Return the (x, y) coordinate for the center point of the cell that contains the specified text.  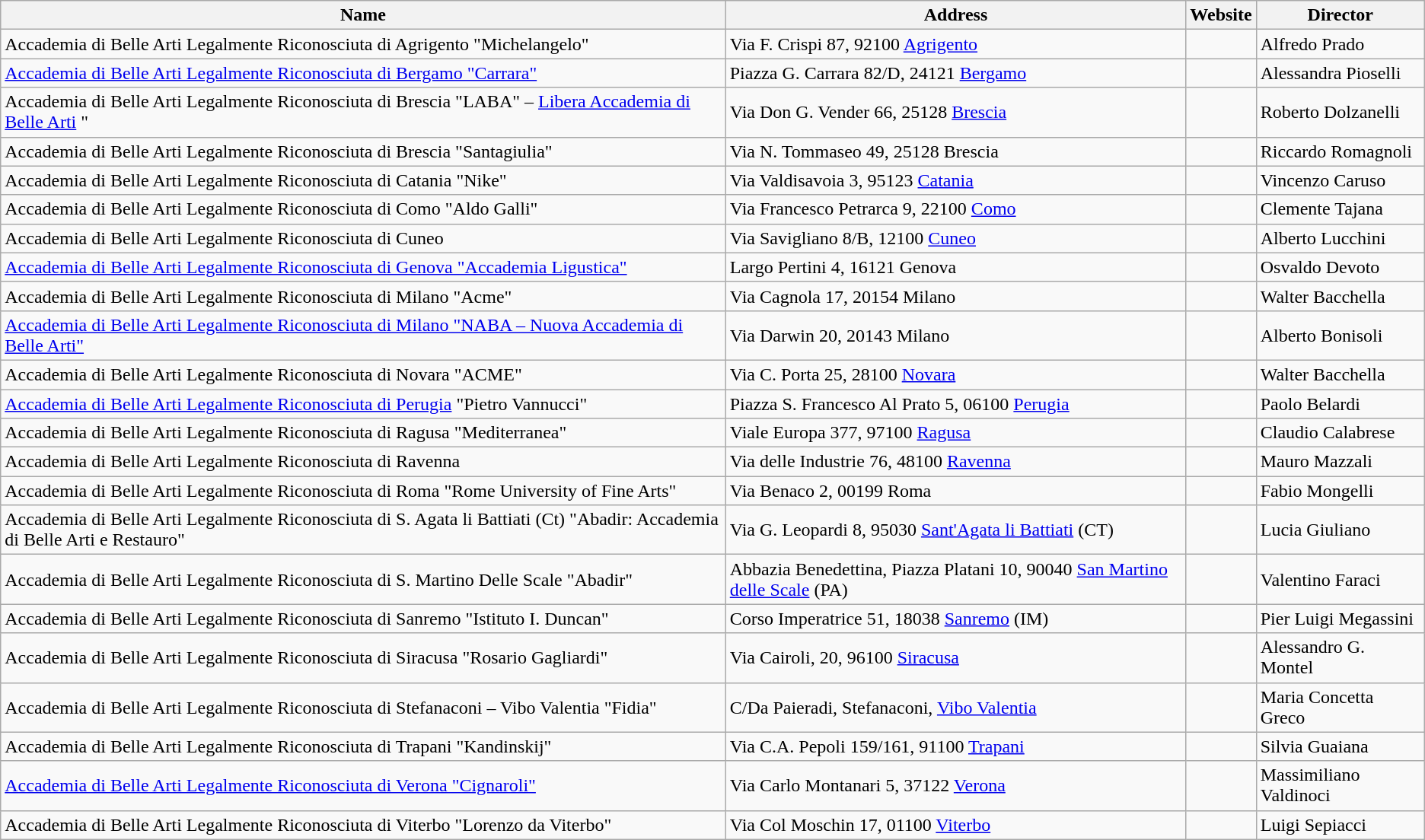
Silvia Guaiana (1340, 746)
Abbazia Benedettina, Piazza Platani 10, 90040 San Martino delle Scale (PA) (956, 580)
Riccardo Romagnoli (1340, 151)
Via N. Tommaseo 49, 25128 Brescia (956, 151)
Corso Imperatrice 51, 18038 Sanremo (IM) (956, 619)
Accademia di Belle Arti Legalmente Riconosciuta di Stefanaconi – Vibo Valentia "Fidia" (363, 708)
Via Darwin 20, 20143 Milano (956, 335)
Accademia di Belle Arti Legalmente Riconosciuta di Ragusa "Mediterranea" (363, 433)
Accademia di Belle Arti Legalmente Riconosciuta di Siracusa "Rosario Gagliardi" (363, 657)
Maria Concetta Greco (1340, 708)
Largo Pertini 4, 16121 Genova (956, 267)
Alfredo Prado (1340, 44)
Accademia di Belle Arti Legalmente Riconosciuta di Brescia "Santagiulia" (363, 151)
Via Francesco Petrarca 9, 22100 Como (956, 209)
Claudio Calabrese (1340, 433)
Via Col Moschin 17, 01100 Viterbo (956, 825)
Luigi Sepiacci (1340, 825)
Accademia di Belle Arti Legalmente Riconosciuta di Sanremo "Istituto I. Duncan" (363, 619)
Via G. Leopardi 8, 95030 Sant'Agata li Battiati (CT) (956, 530)
Name (363, 15)
Accademia di Belle Arti Legalmente Riconosciuta di Genova "Accademia Ligustica" (363, 267)
Website (1221, 15)
Accademia di Belle Arti Legalmente Riconosciuta di Cuneo (363, 238)
Lucia Giuliano (1340, 530)
Via C.A. Pepoli 159/161, 91100 Trapani (956, 746)
Accademia di Belle Arti Legalmente Riconosciuta di Ravenna (363, 462)
Accademia di Belle Arti Legalmente Riconosciuta di S. Martino Delle Scale "Abadir" (363, 580)
Alessandro G. Montel (1340, 657)
Accademia di Belle Arti Legalmente Riconosciuta di Viterbo "Lorenzo da Viterbo" (363, 825)
Accademia di Belle Arti Legalmente Riconosciuta di Agrigento "Michelangelo" (363, 44)
Accademia di Belle Arti Legalmente Riconosciuta di Catania "Nike" (363, 180)
Accademia di Belle Arti Legalmente Riconosciuta di Brescia "LABA" – Libera Accademia di Belle Arti " (363, 113)
Via Carlo Montanari 5, 37122 Verona (956, 785)
Accademia di Belle Arti Legalmente Riconosciuta di Bergamo "Carrara" (363, 73)
Mauro Mazzali (1340, 462)
Via Don G. Vender 66, 25128 Brescia (956, 113)
Fabio Mongelli (1340, 491)
Valentino Faraci (1340, 580)
Via Valdisavoia 3, 95123 Catania (956, 180)
C/Da Paieradi, Stefanaconi, Vibo Valentia (956, 708)
Vincenzo Caruso (1340, 180)
Via Benaco 2, 00199 Roma (956, 491)
Alessandra Pioselli (1340, 73)
Piazza S. Francesco Al Prato 5, 06100 Perugia (956, 404)
Address (956, 15)
Via F. Crispi 87, 92100 Agrigento (956, 44)
Accademia di Belle Arti Legalmente Riconosciuta di Verona "Cignaroli" (363, 785)
Accademia di Belle Arti Legalmente Riconosciuta di Como "Aldo Galli" (363, 209)
Accademia di Belle Arti Legalmente Riconosciuta di S. Agata li Battiati (Ct) "Abadir: Accademia di Belle Arti e Restauro" (363, 530)
Accademia di Belle Arti Legalmente Riconosciuta di Novara "ACME" (363, 374)
Alberto Lucchini (1340, 238)
Alberto Bonisoli (1340, 335)
Pier Luigi Megassini (1340, 619)
Clemente Tajana (1340, 209)
Via Cairoli, 20, 96100 Siracusa (956, 657)
Via Savigliano 8/B, 12100 Cuneo (956, 238)
Viale Europa 377, 97100 Ragusa (956, 433)
Via Cagnola 17, 20154 Milano (956, 296)
Director (1340, 15)
Accademia di Belle Arti Legalmente Riconosciuta di Trapani "Kandinskij" (363, 746)
Via delle Industrie 76, 48100 Ravenna (956, 462)
Roberto Dolzanelli (1340, 113)
Accademia di Belle Arti Legalmente Riconosciuta di Milano "NABA – Nuova Accademia di Belle Arti" (363, 335)
Piazza G. Carrara 82/D, 24121 Bergamo (956, 73)
Osvaldo Devoto (1340, 267)
Accademia di Belle Arti Legalmente Riconosciuta di Perugia "Pietro Vannucci" (363, 404)
Accademia di Belle Arti Legalmente Riconosciuta di Milano "Acme" (363, 296)
Paolo Belardi (1340, 404)
Accademia di Belle Arti Legalmente Riconosciuta di Roma "Rome University of Fine Arts" (363, 491)
Via C. Porta 25, 28100 Novara (956, 374)
Massimiliano Valdinoci (1340, 785)
